For the text-containing cell, return its midpoint in [X, Y] coordinate format. 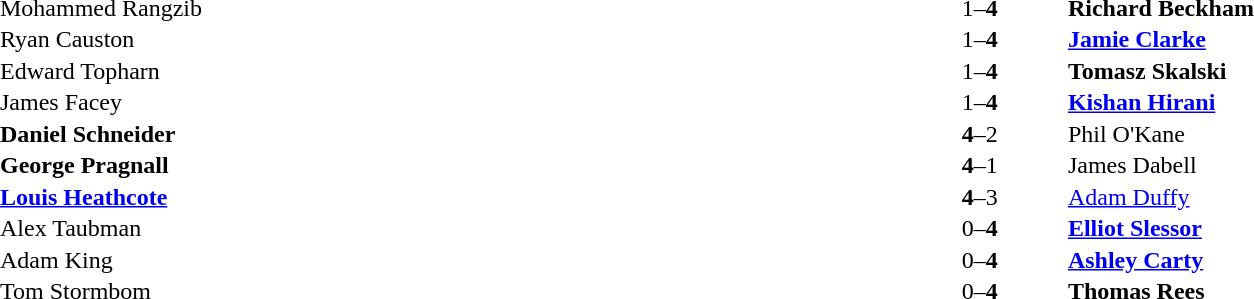
4–2 [980, 134]
4–3 [980, 197]
4–1 [980, 165]
